Identify which cell holds the provided text, then report its [X, Y] central coordinate. 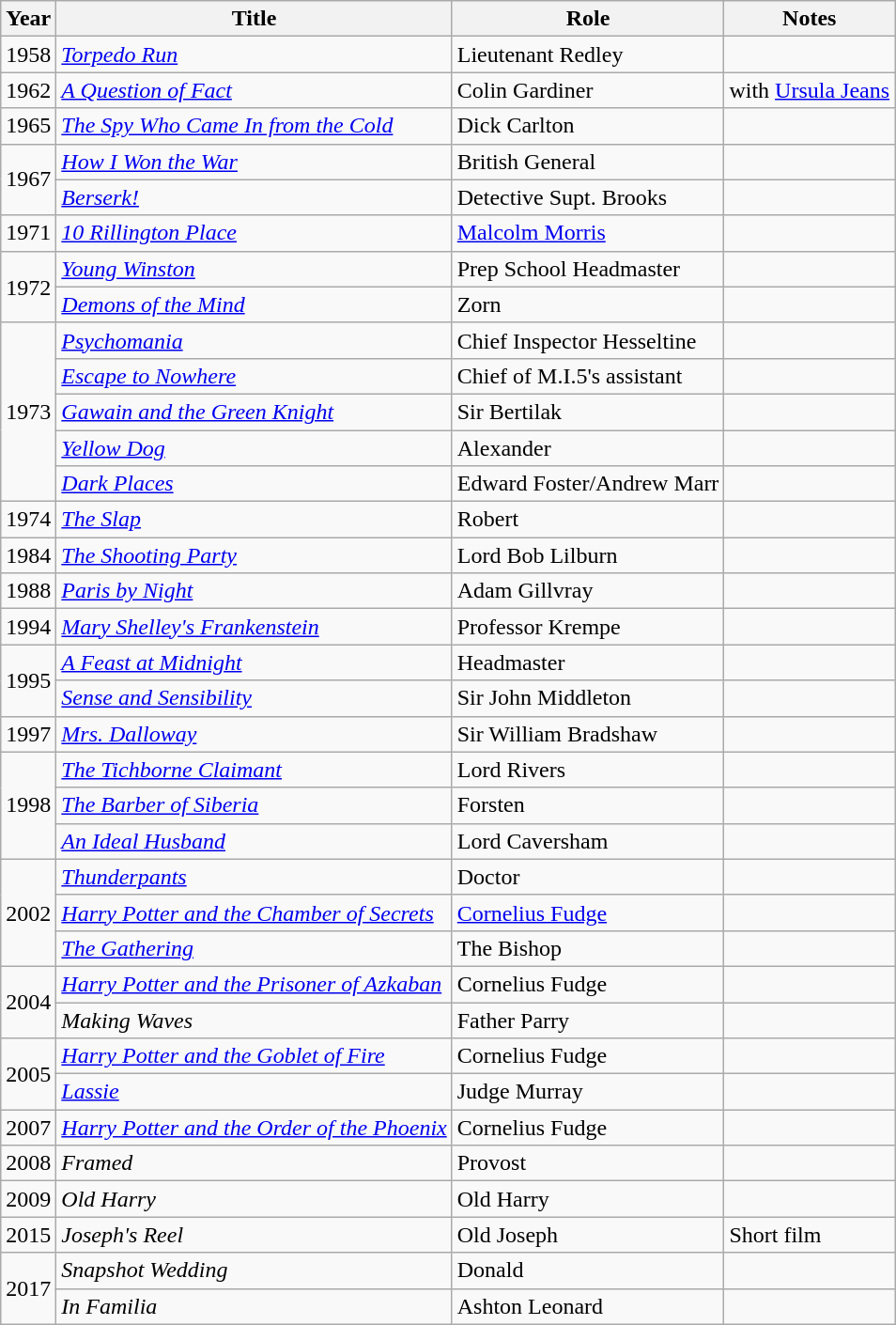
Provost [588, 1163]
Lord Caversham [588, 841]
Robert [588, 520]
The Gathering [254, 948]
2009 [28, 1199]
Notes [810, 19]
with Ursula Jeans [810, 90]
2004 [28, 1002]
Forsten [588, 805]
Colin Gardiner [588, 90]
10 Rillington Place [254, 233]
Gawain and the Green Knight [254, 412]
A Feast at Midnight [254, 662]
Donald [588, 1270]
1984 [28, 555]
Prep School Headmaster [588, 269]
Doctor [588, 877]
Ashton Leonard [588, 1306]
Psychomania [254, 340]
2002 [28, 912]
1967 [28, 179]
1974 [28, 520]
1994 [28, 627]
Professor Krempe [588, 627]
Sir John Middleton [588, 698]
Thunderpants [254, 877]
Mary Shelley's Frankenstein [254, 627]
British General [588, 162]
1972 [28, 287]
Judge Murray [588, 1092]
1973 [28, 412]
A Question of Fact [254, 90]
Snapshot Wedding [254, 1270]
2017 [28, 1288]
Sense and Sensibility [254, 698]
1962 [28, 90]
Dick Carlton [588, 126]
Harry Potter and the Prisoner of Azkaban [254, 984]
2015 [28, 1235]
Yellow Dog [254, 448]
Old Joseph [588, 1235]
1995 [28, 680]
Malcolm Morris [588, 233]
Torpedo Run [254, 55]
Dark Places [254, 484]
1958 [28, 55]
1971 [28, 233]
Paris by Night [254, 591]
Father Parry [588, 1020]
Sir Bertilak [588, 412]
Year [28, 19]
2007 [28, 1128]
Lord Bob Lilburn [588, 555]
Harry Potter and the Goblet of Fire [254, 1056]
Headmaster [588, 662]
Zorn [588, 304]
Joseph's Reel [254, 1235]
Escape to Nowhere [254, 376]
1965 [28, 126]
Role [588, 19]
2008 [28, 1163]
An Ideal Husband [254, 841]
Demons of the Mind [254, 304]
The Shooting Party [254, 555]
Berserk! [254, 197]
Lieutenant Redley [588, 55]
Short film [810, 1235]
Alexander [588, 448]
The Bishop [588, 948]
2005 [28, 1074]
Edward Foster/Andrew Marr [588, 484]
Framed [254, 1163]
1998 [28, 805]
Young Winston [254, 269]
The Spy Who Came In from the Cold [254, 126]
Harry Potter and the Order of the Phoenix [254, 1128]
Adam Gillvray [588, 591]
The Barber of Siberia [254, 805]
Mrs. Dalloway [254, 734]
The Tichborne Claimant [254, 770]
Detective Supt. Brooks [588, 197]
Chief Inspector Hesseltine [588, 340]
Sir William Bradshaw [588, 734]
1997 [28, 734]
Harry Potter and the Chamber of Secrets [254, 912]
Lassie [254, 1092]
The Slap [254, 520]
Making Waves [254, 1020]
Title [254, 19]
Chief of M.I.5's assistant [588, 376]
How I Won the War [254, 162]
1988 [28, 591]
Lord Rivers [588, 770]
In Familia [254, 1306]
